Find where the given text appears and provide that cell's center as [x, y] coordinate. 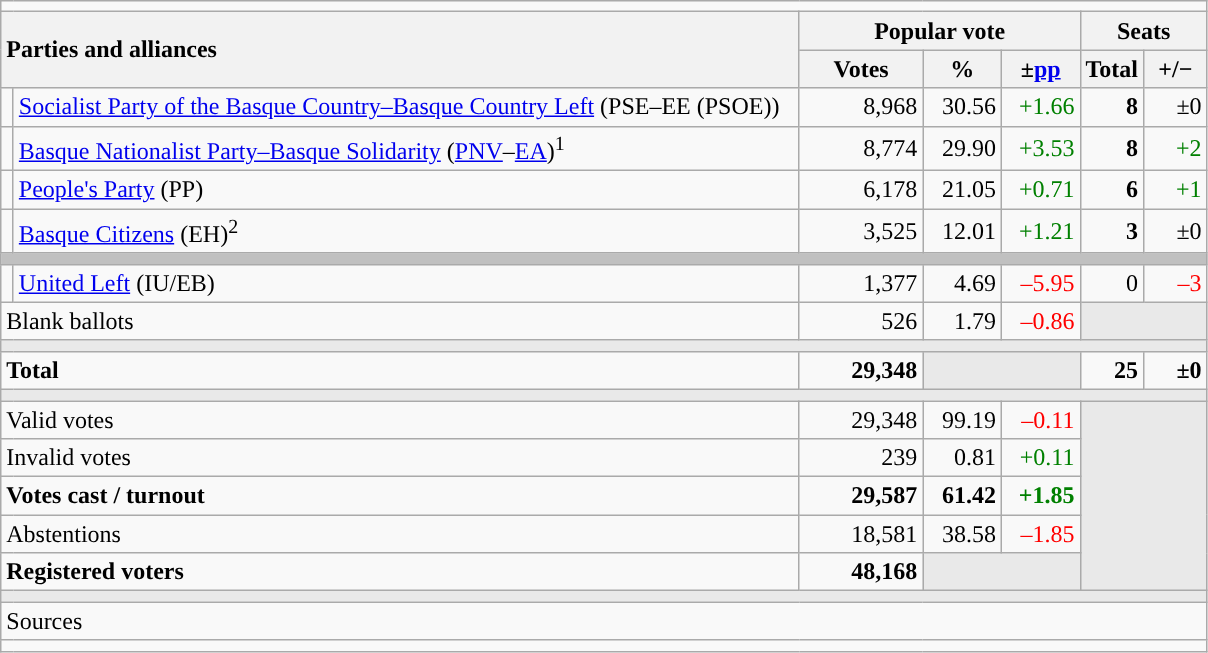
3 [1112, 232]
29.90 [962, 148]
+1.85 [1040, 496]
Sources [604, 621]
0.81 [962, 458]
+1.21 [1040, 232]
Registered voters [400, 572]
48,168 [861, 572]
People's Party (PP) [406, 190]
Invalid votes [400, 458]
±pp [1040, 69]
0 [1112, 283]
8,968 [861, 107]
12.01 [962, 232]
6,178 [861, 190]
3,525 [861, 232]
18,581 [861, 534]
+3.53 [1040, 148]
Votes cast / turnout [400, 496]
1,377 [861, 283]
Votes [861, 69]
% [962, 69]
+1.66 [1040, 107]
Blank ballots [400, 321]
30.56 [962, 107]
21.05 [962, 190]
Basque Citizens (EH)2 [406, 232]
239 [861, 458]
Seats [1144, 31]
–5.95 [1040, 283]
61.42 [962, 496]
29,587 [861, 496]
United Left (IU/EB) [406, 283]
–1.85 [1040, 534]
6 [1112, 190]
+1 [1176, 190]
Abstentions [400, 534]
Valid votes [400, 420]
8,774 [861, 148]
Socialist Party of the Basque Country–Basque Country Left (PSE–EE (PSOE)) [406, 107]
1.79 [962, 321]
Basque Nationalist Party–Basque Solidarity (PNV–EA)1 [406, 148]
4.69 [962, 283]
–0.11 [1040, 420]
38.58 [962, 534]
Parties and alliances [400, 50]
–3 [1176, 283]
99.19 [962, 420]
+2 [1176, 148]
25 [1112, 370]
+0.71 [1040, 190]
Popular vote [940, 31]
–0.86 [1040, 321]
+0.11 [1040, 458]
+/− [1176, 69]
526 [861, 321]
